Identify which cell holds the provided text, then report its (x, y) central coordinate. 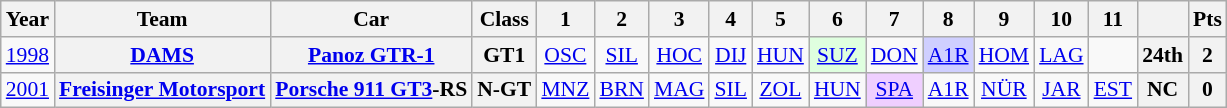
BRN (622, 90)
Panoz GTR-1 (371, 55)
DON (894, 55)
MNZ (565, 90)
1998 (28, 55)
SPA (894, 90)
1 (565, 19)
EST (1114, 90)
0 (1208, 90)
4 (730, 19)
LAG (1061, 55)
SUZ (838, 55)
6 (838, 19)
NÜR (1004, 90)
8 (948, 19)
NC (1162, 90)
Car (371, 19)
Porsche 911 GT3-RS (371, 90)
GT1 (504, 55)
Freisinger Motorsport (162, 90)
JAR (1061, 90)
Pts (1208, 19)
DIJ (730, 55)
HOC (680, 55)
HOM (1004, 55)
Team (162, 19)
Year (28, 19)
24th (1162, 55)
11 (1114, 19)
N-GT (504, 90)
10 (1061, 19)
7 (894, 19)
5 (780, 19)
MAG (680, 90)
9 (1004, 19)
OSC (565, 55)
DAMS (162, 55)
Class (504, 19)
ZOL (780, 90)
3 (680, 19)
2001 (28, 90)
